Extract the [X, Y] coordinate from the center of the cell holding the provided text.  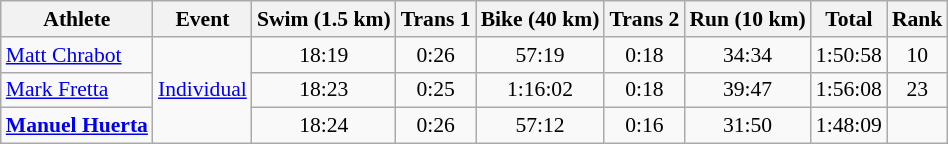
Run (10 km) [747, 19]
1:48:09 [849, 126]
Matt Chrabot [77, 55]
Mark Fretta [77, 90]
Individual [202, 90]
Bike (40 km) [540, 19]
18:23 [324, 90]
31:50 [747, 126]
23 [918, 90]
Athlete [77, 19]
Trans 2 [644, 19]
Total [849, 19]
Swim (1.5 km) [324, 19]
0:25 [436, 90]
1:50:58 [849, 55]
Rank [918, 19]
57:12 [540, 126]
1:56:08 [849, 90]
10 [918, 55]
0:16 [644, 126]
34:34 [747, 55]
Event [202, 19]
18:19 [324, 55]
1:16:02 [540, 90]
39:47 [747, 90]
Trans 1 [436, 19]
Manuel Huerta [77, 126]
18:24 [324, 126]
57:19 [540, 55]
